Pinpoint the cell where the given text exists, returning its [x, y] midpoint coordinate. 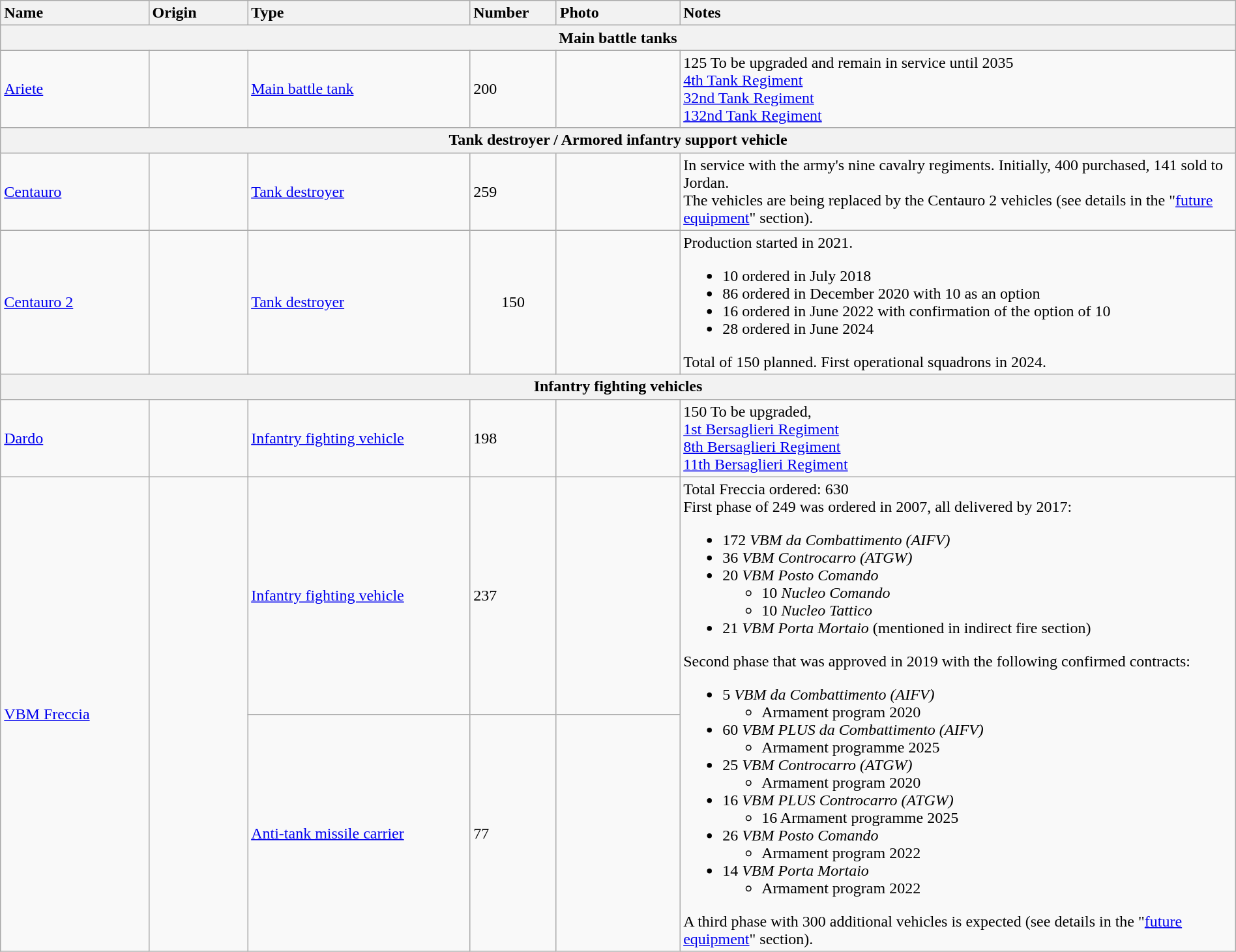
Anti-tank missile carrier [359, 833]
Notes [958, 13]
Main battle tanks [618, 38]
Ariete [74, 89]
Name [74, 13]
Infantry fighting vehicles [618, 387]
77 [514, 833]
150 To be upgraded,1st Bersaglieri Regiment8th Bersaglieri Regiment11th Bersaglieri Regiment [958, 438]
237 [514, 595]
198 [514, 438]
Centauro [74, 192]
Origin [198, 13]
Photo [618, 13]
Main battle tank [359, 89]
Dardo [74, 438]
Centauro 2 [74, 303]
Tank destroyer / Armored infantry support vehicle [618, 140]
259 [514, 192]
125 To be upgraded and remain in service until 20354th Tank Regiment32nd Tank Regiment132nd Tank Regiment [958, 89]
200 [514, 89]
Type [359, 13]
150 [514, 303]
VBM Freccia [74, 714]
Number [514, 13]
